Scan for the cell matching the given text and deliver its (x, y) coordinate at center. 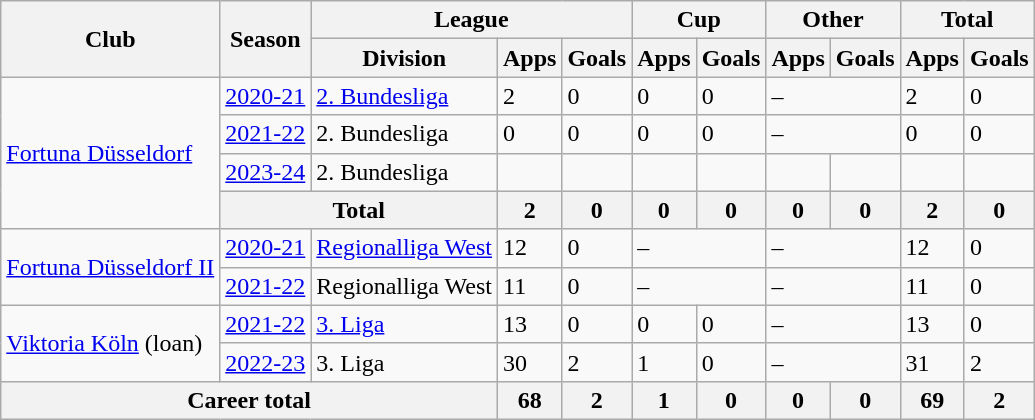
2022-23 (266, 362)
Career total (250, 400)
Cup (699, 20)
Fortuna Düsseldorf (110, 153)
30 (529, 362)
Viktoria Köln (loan) (110, 343)
Division (404, 58)
Fortuna Düsseldorf II (110, 267)
31 (932, 362)
2023-24 (266, 172)
68 (529, 400)
League (472, 20)
Club (110, 39)
Season (266, 39)
Other (833, 20)
69 (932, 400)
